Extract the [X, Y] coordinate from the center of the cell holding the provided text.  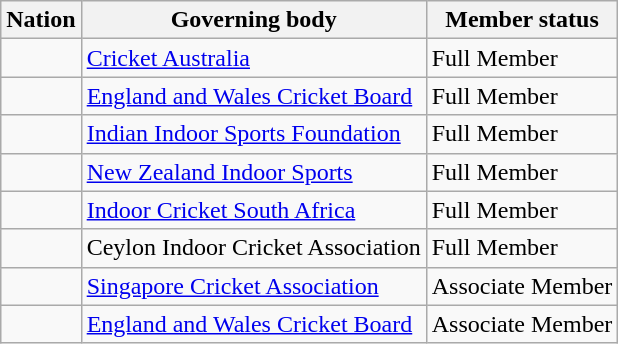
Cricket Australia [254, 58]
Singapore Cricket Association [254, 286]
Indian Indoor Sports Foundation [254, 134]
New Zealand Indoor Sports [254, 172]
Governing body [254, 20]
Nation [41, 20]
Member status [522, 20]
Ceylon Indoor Cricket Association [254, 248]
Indoor Cricket South Africa [254, 210]
